Identify which cell holds the provided text, then report its [X, Y] central coordinate. 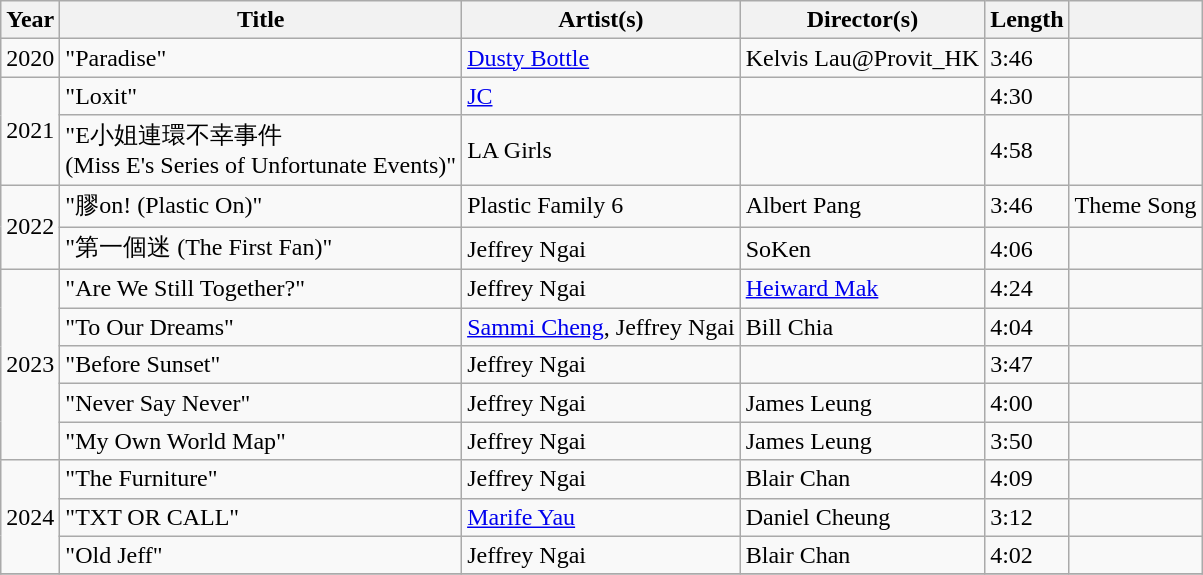
"E小姐連環不幸事件(Miss E's Series of Unfortunate Events)" [261, 150]
4:24 [1027, 289]
Plastic Family 6 [602, 206]
4:06 [1027, 248]
"Before Sunset" [261, 365]
2022 [30, 226]
Title [261, 20]
LA Girls [602, 150]
4:00 [1027, 403]
2024 [30, 517]
4:58 [1027, 150]
Bill Chia [862, 327]
"The Furniture" [261, 479]
3:50 [1027, 441]
Sammi Cheng, Jeffrey Ngai [602, 327]
2021 [30, 131]
3:47 [1027, 365]
"第一個迷 (The First Fan)" [261, 248]
4:09 [1027, 479]
Albert Pang [862, 206]
3:12 [1027, 517]
4:30 [1027, 96]
"Loxit" [261, 96]
Heiward Mak [862, 289]
Kelvis Lau@Provit_HK [862, 58]
Artist(s) [602, 20]
"Are We Still Together?" [261, 289]
"Never Say Never" [261, 403]
"Old Jeff" [261, 555]
Dusty Bottle [602, 58]
Year [30, 20]
SoKen [862, 248]
Director(s) [862, 20]
Daniel Cheung [862, 517]
"Paradise" [261, 58]
2023 [30, 365]
Theme Song [1136, 206]
4:04 [1027, 327]
"TXT OR CALL" [261, 517]
"My Own World Map" [261, 441]
4:02 [1027, 555]
Length [1027, 20]
"膠on! (Plastic On)" [261, 206]
JC [602, 96]
Marife Yau [602, 517]
2020 [30, 58]
"To Our Dreams" [261, 327]
